Locate the cell with the specified text and output its [x, y] center coordinate. 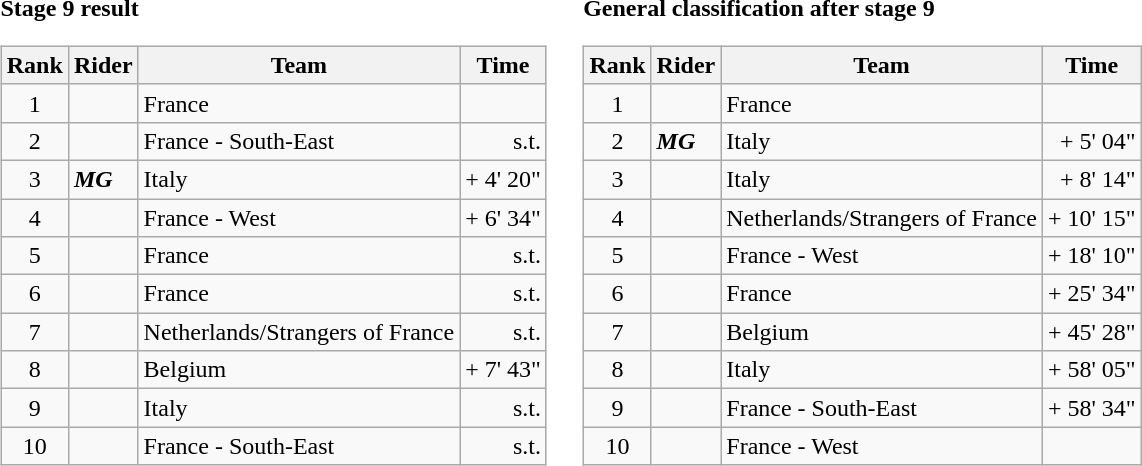
+ 25' 34" [1092, 294]
+ 8' 14" [1092, 179]
+ 58' 05" [1092, 370]
+ 4' 20" [504, 179]
+ 45' 28" [1092, 332]
+ 7' 43" [504, 370]
+ 58' 34" [1092, 408]
+ 5' 04" [1092, 141]
+ 10' 15" [1092, 217]
+ 6' 34" [504, 217]
+ 18' 10" [1092, 256]
